Output the (X, Y) coordinate of the center of the cell containing the given text.  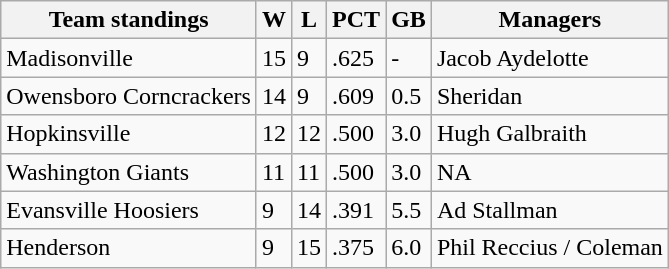
Washington Giants (129, 172)
Phil Reccius / Coleman (550, 248)
L (308, 20)
Jacob Aydelotte (550, 58)
Henderson (129, 248)
0.5 (409, 96)
GB (409, 20)
Ad Stallman (550, 210)
NA (550, 172)
.375 (356, 248)
.391 (356, 210)
Hugh Galbraith (550, 134)
.625 (356, 58)
Owensboro Corncrackers (129, 96)
Evansville Hoosiers (129, 210)
6.0 (409, 248)
Managers (550, 20)
- (409, 58)
PCT (356, 20)
Team standings (129, 20)
.609 (356, 96)
Hopkinsville (129, 134)
Sheridan (550, 96)
W (274, 20)
5.5 (409, 210)
Madisonville (129, 58)
